Find where the given text appears and provide that cell's center as (X, Y) coordinate. 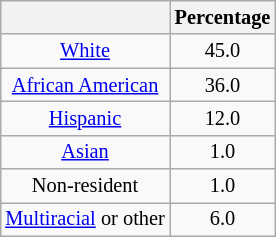
Percentage (223, 18)
Hispanic (84, 119)
36.0 (223, 85)
African American (84, 85)
Non-resident (84, 186)
45.0 (223, 51)
White (84, 51)
6.0 (223, 220)
Asian (84, 152)
12.0 (223, 119)
Multiracial or other (84, 220)
